Scan for the cell matching the given text and deliver its (x, y) coordinate at center. 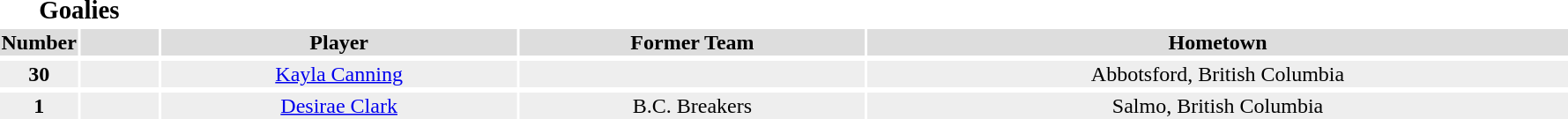
30 (39, 74)
1 (39, 106)
Number (39, 42)
Hometown (1217, 42)
Salmo, British Columbia (1217, 106)
Abbotsford, British Columbia (1217, 74)
Kayla Canning (339, 74)
B.C. Breakers (693, 106)
Former Team (693, 42)
Desirae Clark (339, 106)
Player (339, 42)
